Provide the (x, y) coordinate of the cell's center where the given text is located.  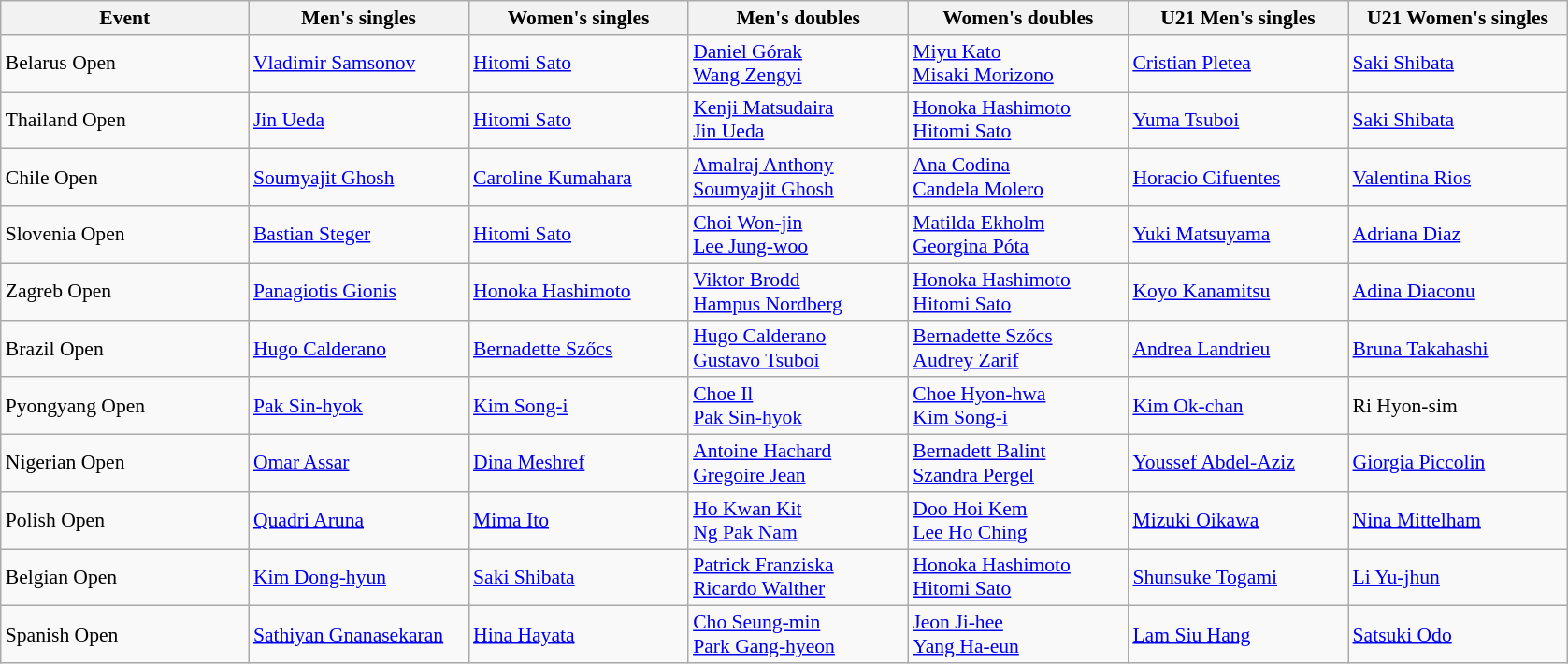
Valentina Rios (1459, 178)
Hugo Calderano (359, 348)
Belarus Open (125, 64)
Amalraj Anthony Soumyajit Ghosh (798, 178)
Panagiotis Gionis (359, 292)
Adriana Diaz (1459, 234)
Miyu Kato Misaki Morizono (1017, 64)
Jin Ueda (359, 120)
Ana Codina Candela Molero (1017, 178)
Yuki Matsuyama (1238, 234)
Zagreb Open (125, 292)
Event (125, 18)
Bernadett Balint Szandra Pergel (1017, 464)
Pyongyang Open (125, 406)
Li Yu-jhun (1459, 578)
U21 Men's singles (1238, 18)
Hugo Calderano Gustavo Tsuboi (798, 348)
Kim Dong-hyun (359, 578)
Kim Ok-chan (1238, 406)
Adina Diaconu (1459, 292)
Caroline Kumahara (578, 178)
Viktor Brodd Hampus Nordberg (798, 292)
Bernadette Szőcs (578, 348)
Nigerian Open (125, 464)
Sathiyan Gnanasekaran (359, 634)
Honoka Hashimoto (578, 292)
Men's doubles (798, 18)
Doo Hoi Kem Lee Ho Ching (1017, 520)
Quadri Aruna (359, 520)
Daniel Górak Wang Zengyi (798, 64)
Choe Il Pak Sin-hyok (798, 406)
Polish Open (125, 520)
Pak Sin-hyok (359, 406)
Satsuki Odo (1459, 634)
Nina Mittelham (1459, 520)
Youssef Abdel-Aziz (1238, 464)
Ho Kwan Kit Ng Pak Nam (798, 520)
Brazil Open (125, 348)
Omar Assar (359, 464)
Spanish Open (125, 634)
Cho Seung-min Park Gang-hyeon (798, 634)
Soumyajit Ghosh (359, 178)
Bastian Steger (359, 234)
Kim Song-i (578, 406)
Giorgia Piccolin (1459, 464)
Koyo Kanamitsu (1238, 292)
Mima Ito (578, 520)
Jeon Ji-hee Yang Ha-eun (1017, 634)
Vladimir Samsonov (359, 64)
Horacio Cifuentes (1238, 178)
Andrea Landrieu (1238, 348)
Slovenia Open (125, 234)
Patrick Franziska Ricardo Walther (798, 578)
Matilda Ekholm Georgina Póta (1017, 234)
Mizuki Oikawa (1238, 520)
Choe Hyon-hwa Kim Song-i (1017, 406)
Lam Siu Hang (1238, 634)
Hina Hayata (578, 634)
Chile Open (125, 178)
U21 Women's singles (1459, 18)
Women's singles (578, 18)
Belgian Open (125, 578)
Men's singles (359, 18)
Thailand Open (125, 120)
Shunsuke Togami (1238, 578)
Kenji Matsudaira Jin Ueda (798, 120)
Yuma Tsuboi (1238, 120)
Cristian Pletea (1238, 64)
Bernadette Szőcs Audrey Zarif (1017, 348)
Women's doubles (1017, 18)
Choi Won-jin Lee Jung-woo (798, 234)
Dina Meshref (578, 464)
Antoine Hachard Gregoire Jean (798, 464)
Bruna Takahashi (1459, 348)
Ri Hyon-sim (1459, 406)
